Scan for the cell matching the given text and deliver its (x, y) coordinate at center. 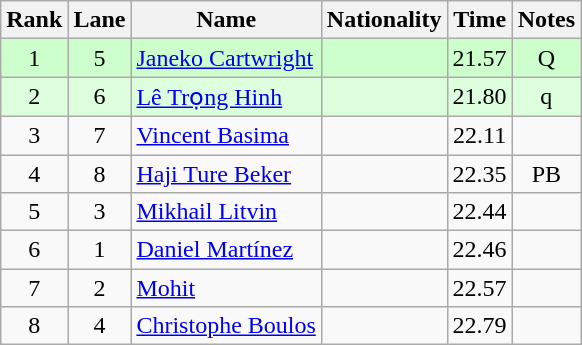
q (546, 97)
Mikhail Litvin (226, 212)
22.44 (480, 212)
22.11 (480, 135)
Time (480, 20)
22.79 (480, 326)
21.80 (480, 97)
Vincent Basima (226, 135)
Nationality (384, 20)
Mohit (226, 288)
Q (546, 58)
Rank (34, 20)
22.46 (480, 250)
22.35 (480, 173)
Lane (100, 20)
Daniel Martínez (226, 250)
21.57 (480, 58)
Name (226, 20)
Notes (546, 20)
PB (546, 173)
Christophe Boulos (226, 326)
Janeko Cartwright (226, 58)
Haji Ture Beker (226, 173)
Lê Trọng Hinh (226, 97)
22.57 (480, 288)
